Find where the given text appears and provide that cell's center as (X, Y) coordinate. 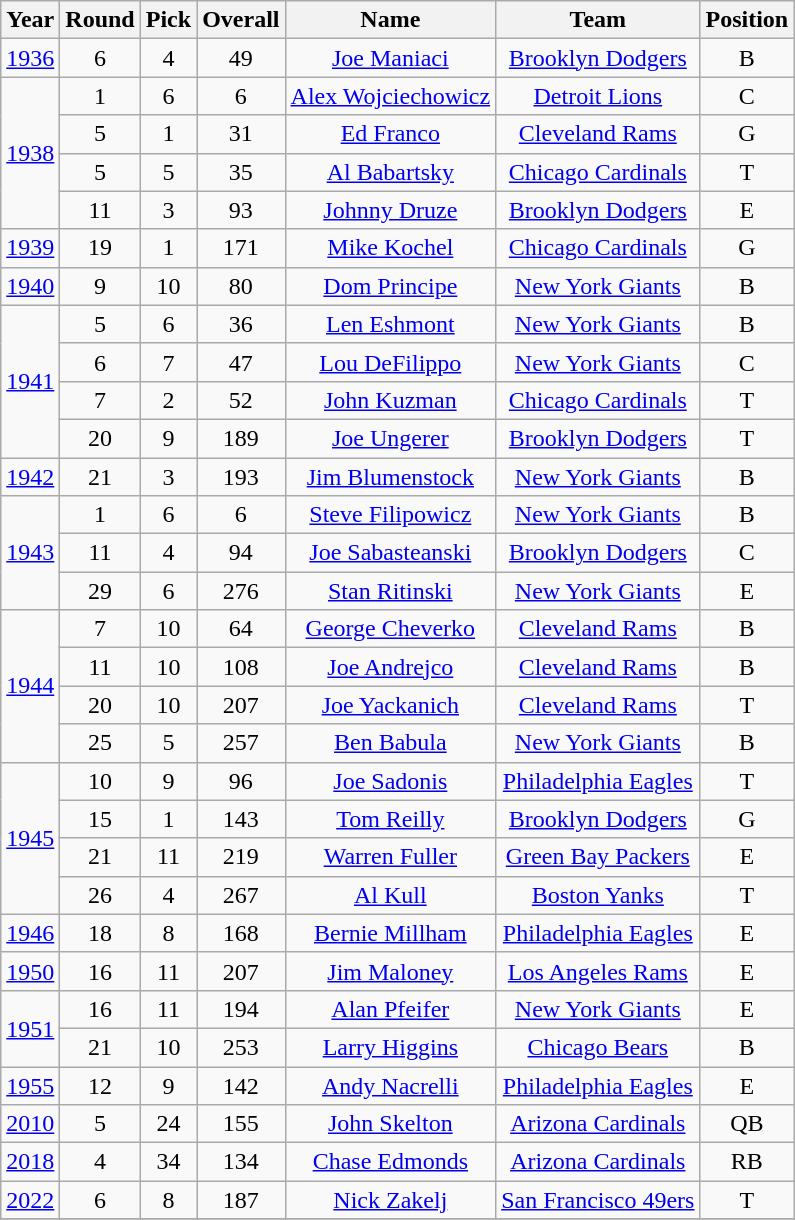
189 (241, 438)
Larry Higgins (390, 1047)
Alex Wojciechowicz (390, 96)
194 (241, 1009)
George Cheverko (390, 629)
15 (100, 819)
Joe Sabasteanski (390, 553)
93 (241, 210)
Joe Sadonis (390, 781)
Ben Babula (390, 743)
San Francisco 49ers (598, 1200)
52 (241, 400)
Tom Reilly (390, 819)
Joe Yackanich (390, 705)
Dom Principe (390, 286)
1938 (30, 153)
Detroit Lions (598, 96)
Mike Kochel (390, 248)
1942 (30, 477)
276 (241, 591)
142 (241, 1085)
257 (241, 743)
47 (241, 362)
Round (100, 20)
Chase Edmonds (390, 1162)
2018 (30, 1162)
Name (390, 20)
Chicago Bears (598, 1047)
Joe Ungerer (390, 438)
171 (241, 248)
Al Kull (390, 895)
94 (241, 553)
1950 (30, 971)
143 (241, 819)
1940 (30, 286)
34 (168, 1162)
1945 (30, 838)
John Kuzman (390, 400)
26 (100, 895)
64 (241, 629)
Position (747, 20)
Boston Yanks (598, 895)
Green Bay Packers (598, 857)
80 (241, 286)
19 (100, 248)
1946 (30, 933)
187 (241, 1200)
25 (100, 743)
Alan Pfeifer (390, 1009)
1936 (30, 58)
Bernie Millham (390, 933)
168 (241, 933)
Jim Blumenstock (390, 477)
29 (100, 591)
Joe Andrejco (390, 667)
Overall (241, 20)
36 (241, 324)
1955 (30, 1085)
24 (168, 1124)
Nick Zakelj (390, 1200)
Steve Filipowicz (390, 515)
Year (30, 20)
253 (241, 1047)
Los Angeles Rams (598, 971)
Stan Ritinski (390, 591)
35 (241, 172)
219 (241, 857)
Warren Fuller (390, 857)
1944 (30, 686)
John Skelton (390, 1124)
155 (241, 1124)
2022 (30, 1200)
1941 (30, 381)
RB (747, 1162)
267 (241, 895)
2010 (30, 1124)
2 (168, 400)
134 (241, 1162)
18 (100, 933)
49 (241, 58)
31 (241, 134)
Al Babartsky (390, 172)
12 (100, 1085)
Ed Franco (390, 134)
Jim Maloney (390, 971)
1951 (30, 1028)
1943 (30, 553)
193 (241, 477)
96 (241, 781)
Joe Maniaci (390, 58)
QB (747, 1124)
108 (241, 667)
Team (598, 20)
Len Eshmont (390, 324)
Johnny Druze (390, 210)
Pick (168, 20)
Andy Nacrelli (390, 1085)
1939 (30, 248)
Lou DeFilippo (390, 362)
